For the text-containing cell, return its midpoint in [X, Y] coordinate format. 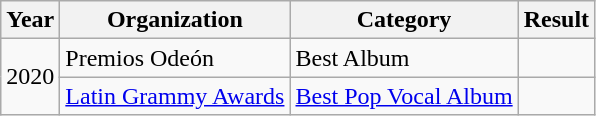
Category [404, 20]
Latin Grammy Awards [175, 96]
Year [30, 20]
Result [556, 20]
Organization [175, 20]
2020 [30, 77]
Best Pop Vocal Album [404, 96]
Premios Odeón [175, 58]
Best Album [404, 58]
